Extract the (x, y) coordinate from the center of the cell holding the provided text.  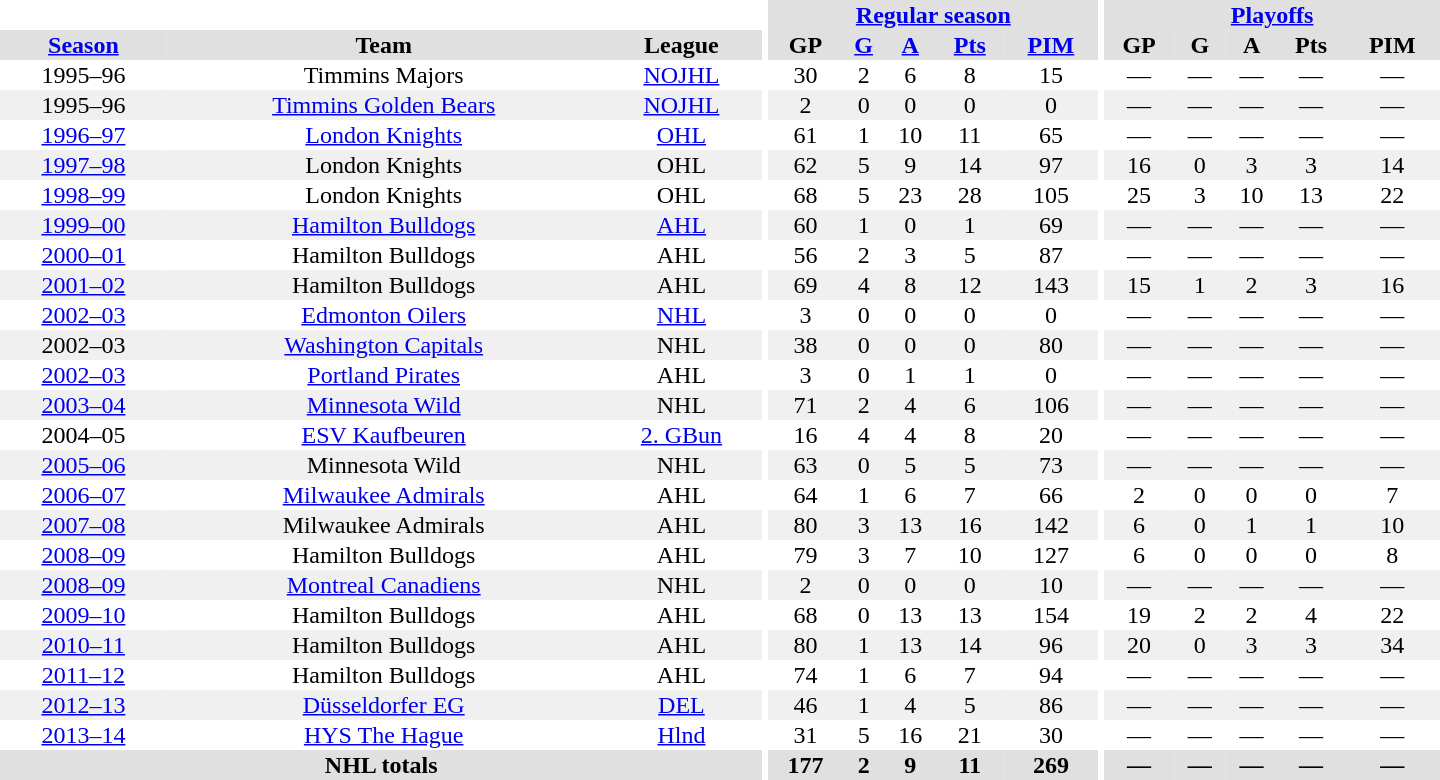
94 (1050, 675)
28 (970, 195)
Timmins Golden Bears (384, 105)
2004–05 (84, 435)
2000–01 (84, 255)
1998–99 (84, 195)
142 (1050, 525)
1999–00 (84, 225)
League (682, 45)
2005–06 (84, 465)
2006–07 (84, 495)
97 (1050, 165)
19 (1139, 615)
25 (1139, 195)
Düsseldorfer EG (384, 705)
2010–11 (84, 645)
NHL totals (381, 765)
Edmonton Oilers (384, 315)
87 (1050, 255)
86 (1050, 705)
Montreal Canadiens (384, 585)
Team (384, 45)
31 (806, 735)
64 (806, 495)
269 (1050, 765)
65 (1050, 135)
62 (806, 165)
HYS The Hague (384, 735)
DEL (682, 705)
1997–98 (84, 165)
Timmins Majors (384, 75)
ESV Kaufbeuren (384, 435)
34 (1392, 645)
Hlnd (682, 735)
2012–13 (84, 705)
105 (1050, 195)
2011–12 (84, 675)
61 (806, 135)
154 (1050, 615)
Regular season (933, 15)
2. GBun (682, 435)
1996–97 (84, 135)
Washington Capitals (384, 345)
2007–08 (84, 525)
177 (806, 765)
Season (84, 45)
Playoffs (1272, 15)
60 (806, 225)
Portland Pirates (384, 375)
71 (806, 405)
73 (1050, 465)
96 (1050, 645)
127 (1050, 555)
143 (1050, 285)
46 (806, 705)
2013–14 (84, 735)
63 (806, 465)
23 (910, 195)
79 (806, 555)
2009–10 (84, 615)
74 (806, 675)
38 (806, 345)
2001–02 (84, 285)
12 (970, 285)
56 (806, 255)
21 (970, 735)
66 (1050, 495)
106 (1050, 405)
2003–04 (84, 405)
